Output the (x, y) coordinate of the center of the cell containing the given text.  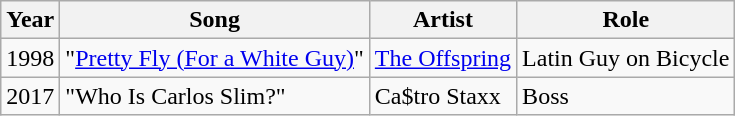
Ca$tro Staxx (442, 96)
Boss (626, 96)
"Who Is Carlos Slim?" (215, 96)
2017 (30, 96)
"Pretty Fly (For a White Guy)" (215, 58)
1998 (30, 58)
The Offspring (442, 58)
Year (30, 20)
Role (626, 20)
Latin Guy on Bicycle (626, 58)
Artist (442, 20)
Song (215, 20)
